Provide the (x, y) coordinate of the cell's center where the given text is located.  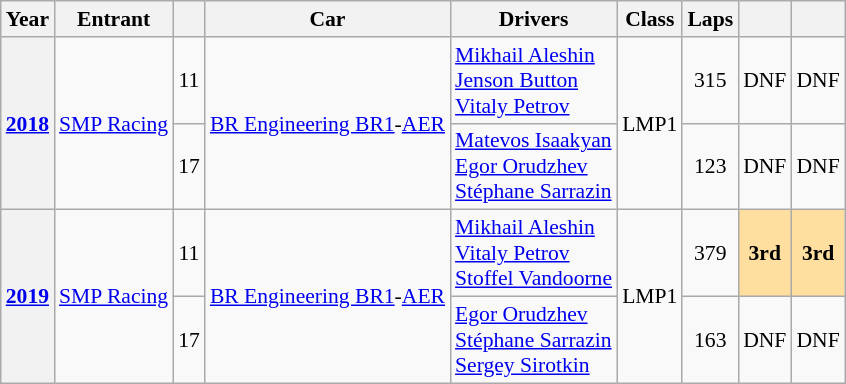
Matevos Isaakyan Egor Orudzhev Stéphane Sarrazin (534, 166)
Drivers (534, 19)
2019 (28, 296)
Class (650, 19)
Mikhail Aleshin Jenson Button Vitaly Petrov (534, 80)
Entrant (114, 19)
315 (710, 80)
Laps (710, 19)
Car (328, 19)
Mikhail Aleshin Vitaly Petrov Stoffel Vandoorne (534, 254)
Year (28, 19)
Egor Orudzhev Stéphane Sarrazin Sergey Sirotkin (534, 340)
123 (710, 166)
2018 (28, 124)
379 (710, 254)
163 (710, 340)
